Provide the (X, Y) coordinate of the cell's center where the given text is located.  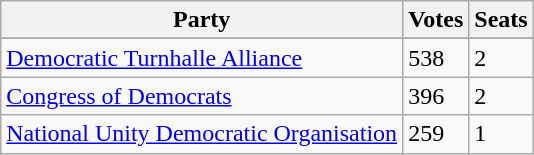
Seats (501, 20)
538 (436, 58)
Votes (436, 20)
Party (202, 20)
Congress of Democrats (202, 96)
Democratic Turnhalle Alliance (202, 58)
396 (436, 96)
National Unity Democratic Organisation (202, 134)
1 (501, 134)
259 (436, 134)
